Capture the cell that displays the provided text and extract its [X, Y] central coordinate. 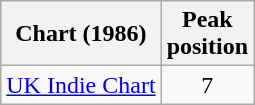
UK Indie Chart [81, 85]
Chart (1986) [81, 34]
7 [207, 85]
Peakposition [207, 34]
